Capture the cell that displays the provided text and extract its [X, Y] central coordinate. 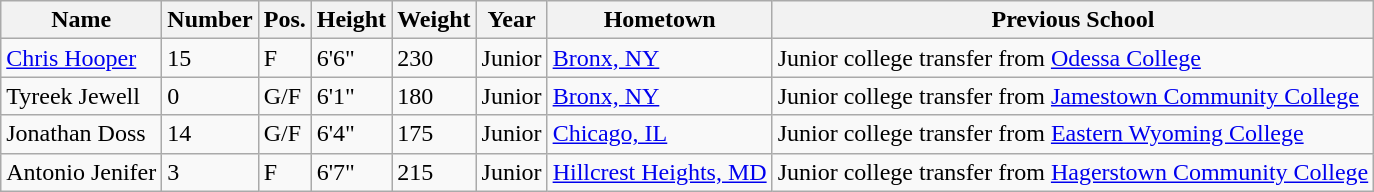
215 [434, 172]
230 [434, 58]
Hometown [660, 20]
Jonathan Doss [82, 134]
Junior college transfer from Eastern Wyoming College [1073, 134]
Number [210, 20]
Chris Hooper [82, 58]
Junior college transfer from Hagerstown Community College [1073, 172]
Chicago, IL [660, 134]
6'7" [351, 172]
Junior college transfer from Jamestown Community College [1073, 96]
Height [351, 20]
Junior college transfer from Odessa College [1073, 58]
6'1" [351, 96]
Year [512, 20]
180 [434, 96]
15 [210, 58]
175 [434, 134]
6'4" [351, 134]
3 [210, 172]
Previous School [1073, 20]
Hillcrest Heights, MD [660, 172]
6'6" [351, 58]
Name [82, 20]
0 [210, 96]
Weight [434, 20]
Pos. [284, 20]
Tyreek Jewell [82, 96]
14 [210, 134]
Antonio Jenifer [82, 172]
